Capture the cell that displays the provided text and extract its (X, Y) central coordinate. 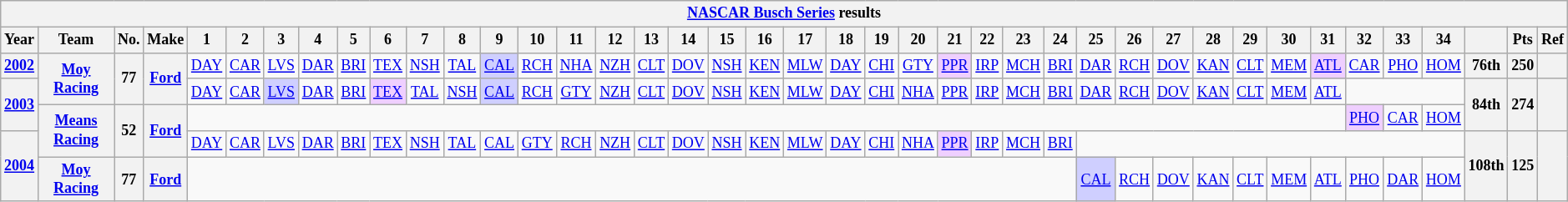
32 (1364, 40)
25 (1095, 40)
12 (615, 40)
2002 (20, 65)
8 (463, 40)
125 (1523, 167)
23 (1024, 40)
28 (1213, 40)
18 (846, 40)
52 (129, 130)
22 (987, 40)
7 (424, 40)
14 (688, 40)
9 (499, 40)
33 (1403, 40)
Year (20, 40)
No. (129, 40)
2 (245, 40)
34 (1444, 40)
21 (955, 40)
2004 (20, 167)
31 (1328, 40)
6 (388, 40)
Pts (1523, 40)
Make (165, 40)
Means Racing (75, 130)
84th (1486, 104)
3 (281, 40)
1 (207, 40)
26 (1135, 40)
250 (1523, 65)
30 (1289, 40)
19 (882, 40)
Ref (1553, 40)
29 (1251, 40)
NASCAR Busch Series results (784, 13)
76th (1486, 65)
24 (1060, 40)
27 (1173, 40)
13 (651, 40)
274 (1523, 104)
16 (765, 40)
17 (805, 40)
15 (726, 40)
2003 (20, 104)
4 (317, 40)
10 (537, 40)
Team (75, 40)
20 (918, 40)
5 (354, 40)
108th (1486, 167)
11 (576, 40)
